Return (x, y) of the center of cell containing provided text 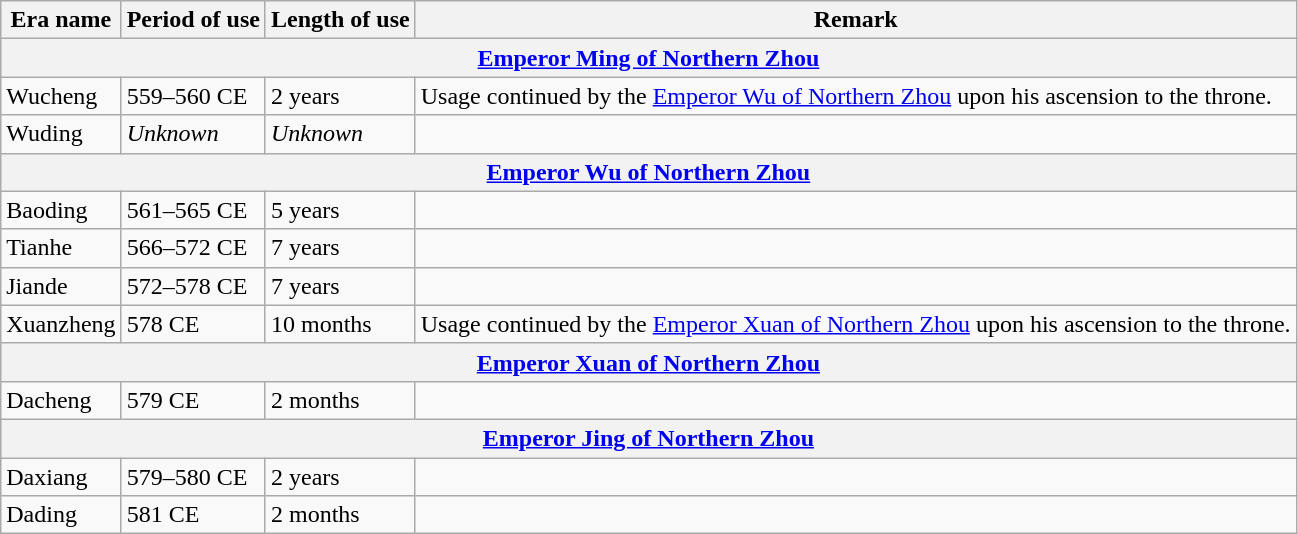
572–578 CE (193, 286)
Period of use (193, 20)
561–565 CE (193, 210)
Usage continued by the Emperor Wu of Northern Zhou upon his ascension to the throne. (856, 96)
Emperor Wu of Northern Zhou (648, 172)
10 months (340, 324)
Baoding (61, 210)
Dading (61, 515)
Length of use (340, 20)
5 years (340, 210)
Wuding (61, 134)
Emperor Xuan of Northern Zhou (648, 362)
579–580 CE (193, 477)
Remark (856, 20)
Emperor Jing of Northern Zhou (648, 438)
Tianhe (61, 248)
Wucheng (61, 96)
566–572 CE (193, 248)
Emperor Ming of Northern Zhou (648, 58)
579 CE (193, 400)
581 CE (193, 515)
Era name (61, 20)
Usage continued by the Emperor Xuan of Northern Zhou upon his ascension to the throne. (856, 324)
Daxiang (61, 477)
578 CE (193, 324)
Xuanzheng (61, 324)
559–560 CE (193, 96)
Jiande (61, 286)
Dacheng (61, 400)
